Find where the given text appears and provide that cell's center as (X, Y) coordinate. 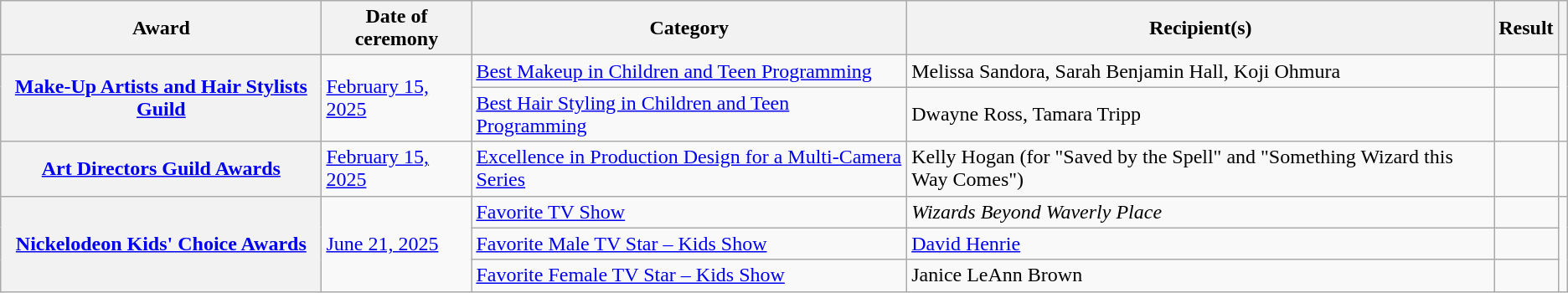
Make-Up Artists and Hair Stylists Guild (161, 99)
June 21, 2025 (397, 244)
Best Hair Styling in Children and Teen Programming (689, 114)
Best Makeup in Children and Teen Programming (689, 71)
Melissa Sandora, Sarah Benjamin Hall, Koji Ohmura (1201, 71)
Dwayne Ross, Tamara Tripp (1201, 114)
Favorite Female TV Star – Kids Show (689, 275)
Category (689, 28)
Kelly Hogan (for "Saved by the Spell" and "Something Wizard this Way Comes") (1201, 169)
Favorite TV Show (689, 212)
Excellence in Production Design for a Multi-Camera Series (689, 169)
Janice LeAnn Brown (1201, 275)
Date of ceremony (397, 28)
Nickelodeon Kids' Choice Awards (161, 244)
Wizards Beyond Waverly Place (1201, 212)
Favorite Male TV Star – Kids Show (689, 244)
David Henrie (1201, 244)
Recipient(s) (1201, 28)
Result (1526, 28)
Art Directors Guild Awards (161, 169)
Award (161, 28)
